Scan for the cell matching the given text and deliver its (X, Y) coordinate at center. 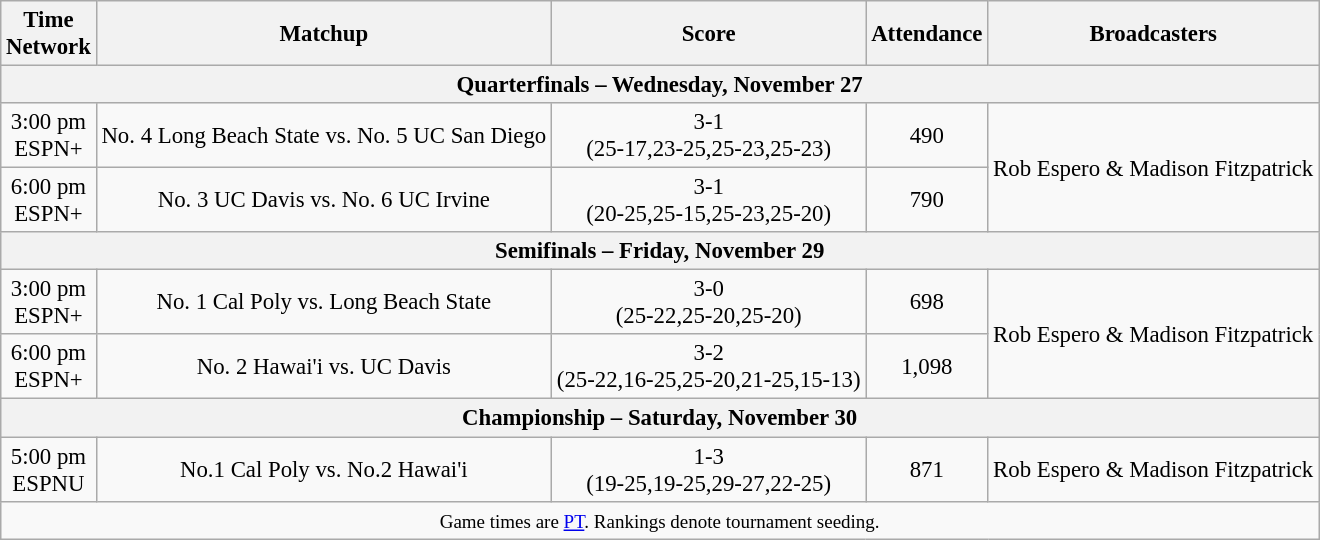
490 (927, 136)
No.1 Cal Poly vs. No.2 Hawai'i (324, 470)
3-2(25-22,16-25,25-20,21-25,15-13) (709, 366)
Quarterfinals – Wednesday, November 27 (660, 85)
3-1(25-17,23-25,25-23,25-23) (709, 136)
Matchup (324, 34)
3-1(20-25,25-15,25-23,25-20) (709, 200)
Championship – Saturday, November 30 (660, 418)
No. 4 Long Beach State vs. No. 5 UC San Diego (324, 136)
No. 1 Cal Poly vs. Long Beach State (324, 302)
No. 3 UC Davis vs. No. 6 UC Irvine (324, 200)
5:00 pmESPNU (48, 470)
Game times are PT. Rankings denote tournament seeding. (660, 520)
1,098 (927, 366)
3-0(25-22,25-20,25-20) (709, 302)
Semifinals – Friday, November 29 (660, 251)
698 (927, 302)
Score (709, 34)
790 (927, 200)
Attendance (927, 34)
No. 2 Hawai'i vs. UC Davis (324, 366)
1-3(19-25,19-25,29-27,22-25) (709, 470)
TimeNetwork (48, 34)
871 (927, 470)
Broadcasters (1154, 34)
